Scan for the cell matching the given text and deliver its [x, y] coordinate at center. 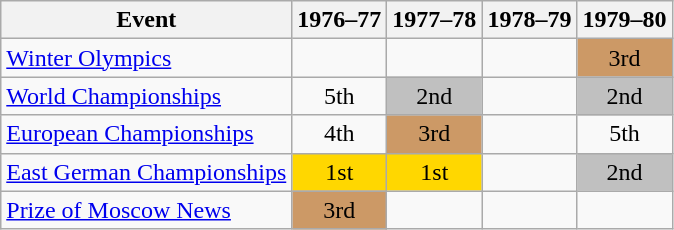
European Championships [146, 134]
1978–79 [530, 20]
1979–80 [624, 20]
1976–77 [340, 20]
Winter Olympics [146, 58]
4th [340, 134]
1977–78 [434, 20]
World Championships [146, 96]
East German Championships [146, 172]
Prize of Moscow News [146, 210]
Event [146, 20]
